Locate the cell with the specified text and output its [x, y] center coordinate. 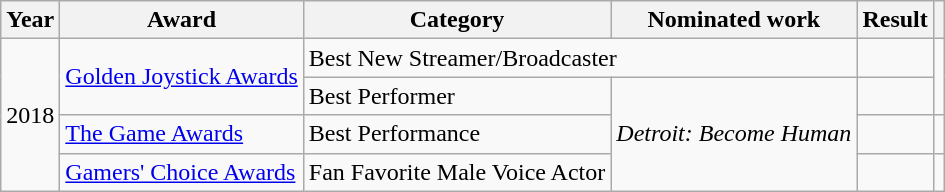
The Game Awards [182, 134]
Category [456, 20]
Best Performance [456, 134]
Best Performer [456, 96]
Nominated work [734, 20]
2018 [30, 115]
Detroit: Become Human [734, 134]
Best New Streamer/Broadcaster [580, 58]
Year [30, 20]
Award [182, 20]
Fan Favorite Male Voice Actor [456, 172]
Golden Joystick Awards [182, 77]
Result [895, 20]
Gamers' Choice Awards [182, 172]
